For the text-containing cell, return its midpoint in (X, Y) coordinate format. 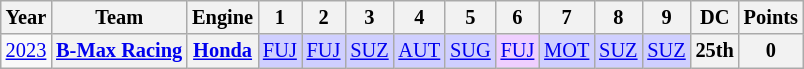
AUT (420, 51)
SUG (470, 51)
3 (369, 17)
5 (470, 17)
B-Max Racing (119, 51)
MOT (566, 51)
2 (324, 17)
8 (618, 17)
0 (771, 51)
Honda (222, 51)
25th (715, 51)
7 (566, 17)
4 (420, 17)
Team (119, 17)
6 (518, 17)
1 (280, 17)
DC (715, 17)
Year (26, 17)
Points (771, 17)
2023 (26, 51)
Engine (222, 17)
9 (666, 17)
